Locate the cell with the specified text and output its [x, y] center coordinate. 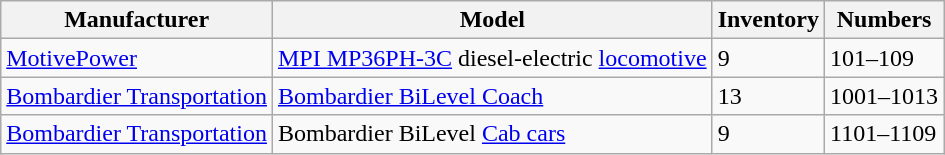
Numbers [884, 20]
Bombardier BiLevel Cab cars [492, 134]
101–109 [884, 58]
1001–1013 [884, 96]
13 [768, 96]
Bombardier BiLevel Coach [492, 96]
MotivePower [137, 58]
Model [492, 20]
Manufacturer [137, 20]
1101–1109 [884, 134]
Inventory [768, 20]
MPI MP36PH-3C diesel-electric locomotive [492, 58]
